Return the [x, y] coordinate for the center point of the cell that contains the specified text.  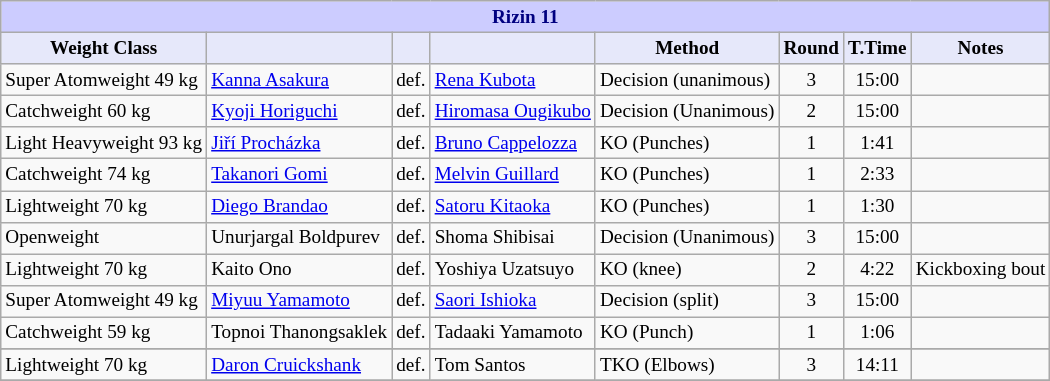
Hiromasa Ougikubo [512, 111]
Openweight [104, 238]
Saori Ishioka [512, 301]
Miyuu Yamamoto [300, 301]
Melvin Guillard [512, 175]
Jiří Procházka [300, 143]
Catchweight 60 kg [104, 111]
Decision (split) [686, 301]
Round [812, 48]
Takanori Gomi [300, 175]
Kanna Asakura [300, 80]
Shoma Shibisai [512, 238]
1:06 [878, 333]
Tom Santos [512, 365]
Weight Class [104, 48]
Kaito Ono [300, 270]
KO (knee) [686, 270]
Catchweight 74 kg [104, 175]
1:30 [878, 206]
Yoshiya Uzatsuyo [512, 270]
Catchweight 59 kg [104, 333]
Topnoi Thanongsaklek [300, 333]
14:11 [878, 365]
Notes [980, 48]
1:41 [878, 143]
Kickboxing bout [980, 270]
TKO (Elbows) [686, 365]
Daron Cruickshank [300, 365]
2:33 [878, 175]
T.Time [878, 48]
Method [686, 48]
Light Heavyweight 93 kg [104, 143]
Decision (unanimous) [686, 80]
Diego Brandao [300, 206]
Rena Kubota [512, 80]
Rizin 11 [526, 17]
Tadaaki Yamamoto [512, 333]
4:22 [878, 270]
Satoru Kitaoka [512, 206]
Unurjargal Boldpurev [300, 238]
Bruno Cappelozza [512, 143]
KO (Punch) [686, 333]
Kyoji Horiguchi [300, 111]
